Output the (x, y) coordinate of the center of the cell containing the given text.  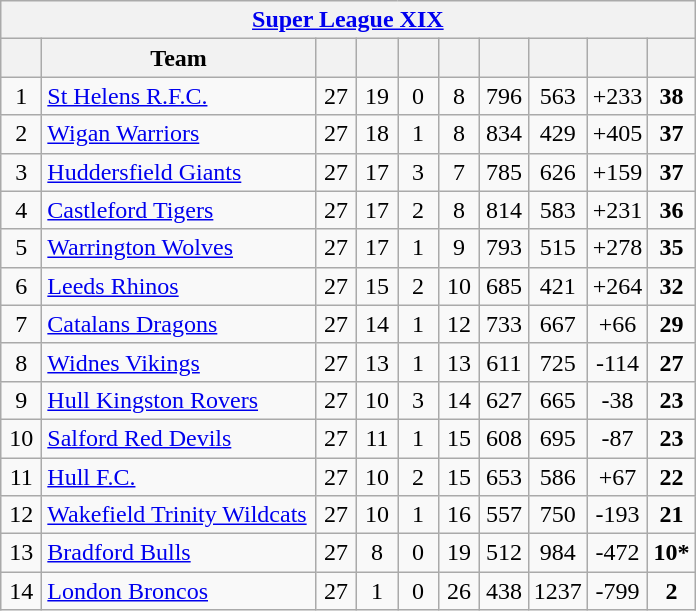
+278 (618, 248)
+405 (618, 134)
Catalans Dragons (179, 324)
1237 (558, 591)
733 (504, 324)
16 (460, 515)
814 (504, 210)
-472 (618, 553)
685 (504, 286)
4 (22, 210)
Warrington Wolves (179, 248)
665 (558, 400)
-114 (618, 362)
10* (672, 553)
421 (558, 286)
667 (558, 324)
611 (504, 362)
5 (22, 248)
+233 (618, 96)
725 (558, 362)
515 (558, 248)
586 (558, 477)
653 (504, 477)
Wakefield Trinity Wildcats (179, 515)
583 (558, 210)
36 (672, 210)
Widnes Vikings (179, 362)
557 (504, 515)
608 (504, 438)
-87 (618, 438)
793 (504, 248)
+67 (618, 477)
London Broncos (179, 591)
512 (504, 553)
Huddersfield Giants (179, 172)
35 (672, 248)
-193 (618, 515)
+231 (618, 210)
Hull Kingston Rovers (179, 400)
750 (558, 515)
Wigan Warriors (179, 134)
438 (504, 591)
695 (558, 438)
429 (558, 134)
-799 (618, 591)
32 (672, 286)
22 (672, 477)
38 (672, 96)
26 (460, 591)
796 (504, 96)
563 (558, 96)
Castleford Tigers (179, 210)
Hull F.C. (179, 477)
-38 (618, 400)
+264 (618, 286)
Leeds Rhinos (179, 286)
29 (672, 324)
21 (672, 515)
Salford Red Devils (179, 438)
St Helens R.F.C. (179, 96)
785 (504, 172)
984 (558, 553)
6 (22, 286)
Team (179, 58)
Super League XIX (348, 20)
Bradford Bulls (179, 553)
+159 (618, 172)
834 (504, 134)
+66 (618, 324)
626 (558, 172)
627 (504, 400)
18 (376, 134)
